Search for the cell housing the specified text and yield its [X, Y] center coordinate. 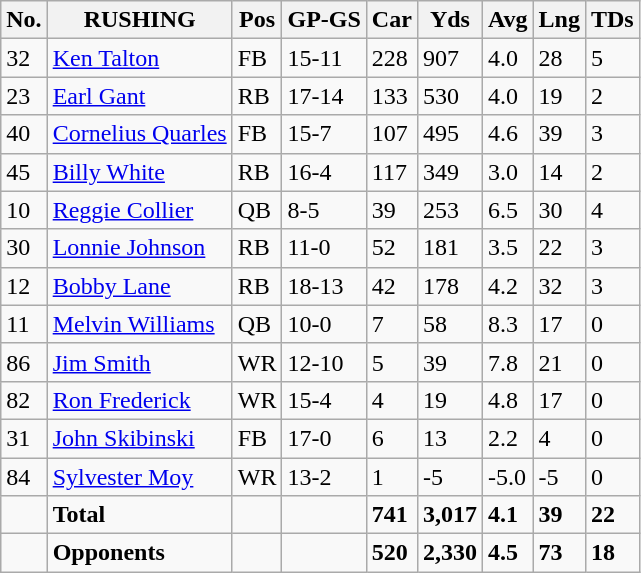
GP-GS [324, 20]
2.2 [508, 438]
Melvin Williams [140, 324]
8.3 [508, 324]
RUSHING [140, 20]
Pos [257, 20]
Reggie Collier [140, 210]
73 [559, 553]
4.6 [508, 134]
8-5 [324, 210]
13-2 [324, 477]
23 [24, 96]
No. [24, 20]
1 [392, 477]
86 [24, 362]
107 [392, 134]
17-14 [324, 96]
520 [392, 553]
84 [24, 477]
907 [450, 58]
Car [392, 20]
John Skibinski [140, 438]
Sylvester Moy [140, 477]
12 [24, 286]
21 [559, 362]
Total [140, 515]
4.1 [508, 515]
42 [392, 286]
17-0 [324, 438]
Opponents [140, 553]
4.5 [508, 553]
Jim Smith [140, 362]
6.5 [508, 210]
3.5 [508, 248]
117 [392, 172]
18 [612, 553]
Avg [508, 20]
2,330 [450, 553]
530 [450, 96]
Yds [450, 20]
31 [24, 438]
495 [450, 134]
228 [392, 58]
133 [392, 96]
Billy White [140, 172]
6 [392, 438]
12-10 [324, 362]
-5.0 [508, 477]
741 [392, 515]
15-7 [324, 134]
11 [24, 324]
11-0 [324, 248]
Lng [559, 20]
52 [392, 248]
3,017 [450, 515]
82 [24, 400]
178 [450, 286]
Cornelius Quarles [140, 134]
4.2 [508, 286]
15-11 [324, 58]
3.0 [508, 172]
10 [24, 210]
4.8 [508, 400]
13 [450, 438]
7.8 [508, 362]
10-0 [324, 324]
181 [450, 248]
40 [24, 134]
28 [559, 58]
349 [450, 172]
15-4 [324, 400]
45 [24, 172]
Earl Gant [140, 96]
Lonnie Johnson [140, 248]
58 [450, 324]
16-4 [324, 172]
TDs [612, 20]
14 [559, 172]
253 [450, 210]
7 [392, 324]
Ron Frederick [140, 400]
18-13 [324, 286]
Ken Talton [140, 58]
Bobby Lane [140, 286]
